For the text-containing cell, return its midpoint in [X, Y] coordinate format. 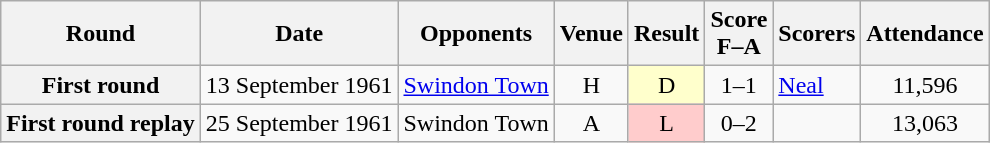
ScoreF–A [739, 34]
0–2 [739, 123]
First round replay [101, 123]
Neal [817, 85]
1–1 [739, 85]
Result [666, 34]
13 September 1961 [299, 85]
D [666, 85]
First round [101, 85]
Opponents [476, 34]
Date [299, 34]
13,063 [925, 123]
11,596 [925, 85]
Attendance [925, 34]
Scorers [817, 34]
Round [101, 34]
H [591, 85]
25 September 1961 [299, 123]
L [666, 123]
A [591, 123]
Venue [591, 34]
